Find where the given text appears and provide that cell's center as [x, y] coordinate. 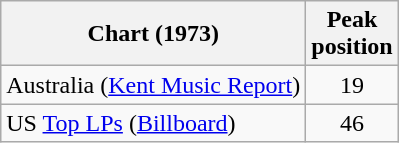
46 [352, 123]
US Top LPs (Billboard) [154, 123]
Australia (Kent Music Report) [154, 85]
Chart (1973) [154, 34]
Peakposition [352, 34]
19 [352, 85]
